Find where the given text appears and provide that cell's center as (x, y) coordinate. 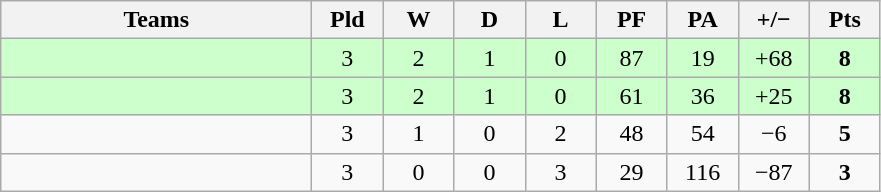
Teams (156, 20)
−6 (774, 134)
+/− (774, 20)
19 (702, 58)
+25 (774, 96)
D (490, 20)
L (560, 20)
W (418, 20)
36 (702, 96)
PA (702, 20)
−87 (774, 172)
87 (632, 58)
PF (632, 20)
48 (632, 134)
+68 (774, 58)
5 (844, 134)
29 (632, 172)
Pts (844, 20)
116 (702, 172)
Pld (348, 20)
61 (632, 96)
54 (702, 134)
